Scan for the cell matching the given text and deliver its (X, Y) coordinate at center. 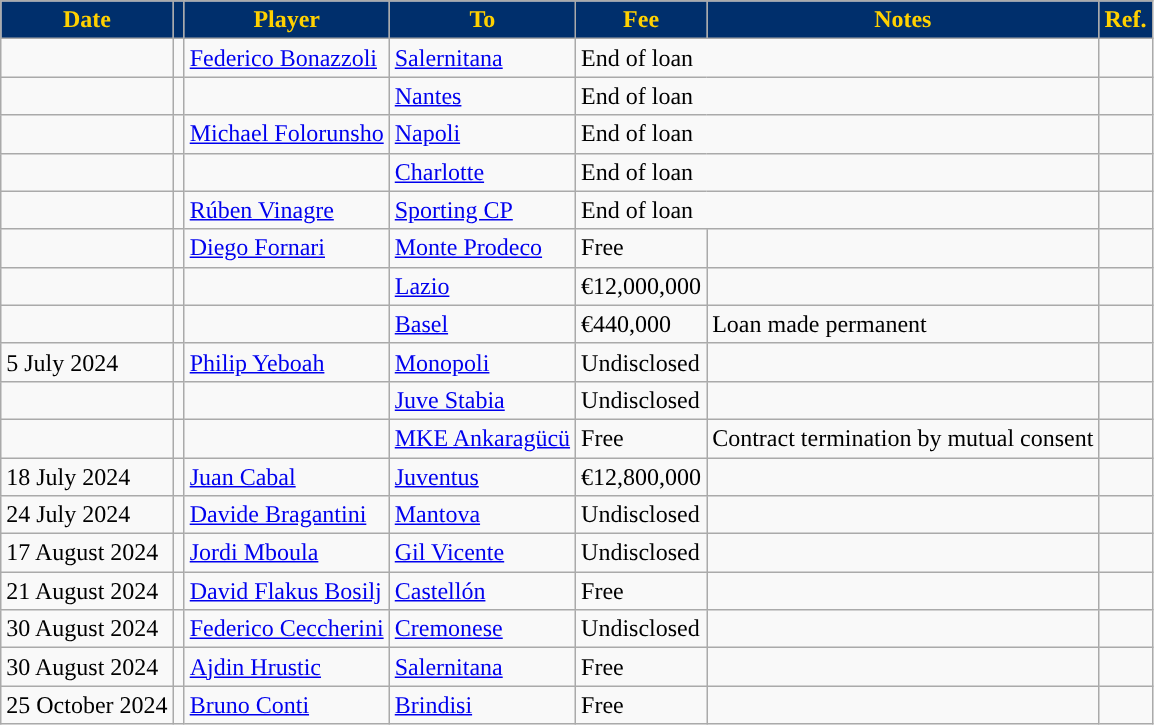
18 July 2024 (87, 477)
25 October 2024 (87, 705)
Davide Bragantini (286, 515)
Brindisi (482, 705)
€12,800,000 (642, 477)
Lazio (482, 286)
24 July 2024 (87, 515)
€440,000 (642, 324)
David Flakus Bosilj (286, 591)
Federico Bonazzoli (286, 58)
Juan Cabal (286, 477)
Napoli (482, 134)
17 August 2024 (87, 553)
Philip Yeboah (286, 362)
Jordi Mboula (286, 553)
Notes (903, 20)
Ref. (1126, 20)
Mantova (482, 515)
Monte Prodeco (482, 248)
Ajdin Hrustic (286, 667)
Sporting CP (482, 210)
Castellón (482, 591)
5 July 2024 (87, 362)
Player (286, 20)
Bruno Conti (286, 705)
Diego Fornari (286, 248)
Michael Folorunsho (286, 134)
Loan made permanent (903, 324)
To (482, 20)
Nantes (482, 96)
Contract termination by mutual consent (903, 438)
Gil Vicente (482, 553)
€12,000,000 (642, 286)
MKE Ankaragücü (482, 438)
Juve Stabia (482, 400)
Date (87, 20)
Cremonese (482, 629)
Federico Ceccherini (286, 629)
Fee (642, 20)
Rúben Vinagre (286, 210)
Charlotte (482, 172)
Monopoli (482, 362)
21 August 2024 (87, 591)
Basel (482, 324)
Juventus (482, 477)
